Return [X, Y] of the center of cell containing provided text 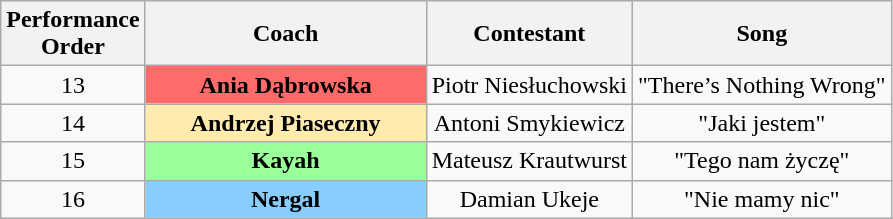
Contestant [529, 34]
Coach [286, 34]
Piotr Niesłuchowski [529, 85]
"Nie mamy nic" [762, 199]
16 [73, 199]
Antoni Smykiewicz [529, 123]
"There’s Nothing Wrong" [762, 85]
Andrzej Piaseczny [286, 123]
"Jaki jestem" [762, 123]
Song [762, 34]
"Tego nam życzę" [762, 161]
Ania Dąbrowska [286, 85]
Performance Order [73, 34]
Nergal [286, 199]
Damian Ukeje [529, 199]
13 [73, 85]
Kayah [286, 161]
14 [73, 123]
15 [73, 161]
Mateusz Krautwurst [529, 161]
